Scan for the cell matching the given text and deliver its [x, y] coordinate at center. 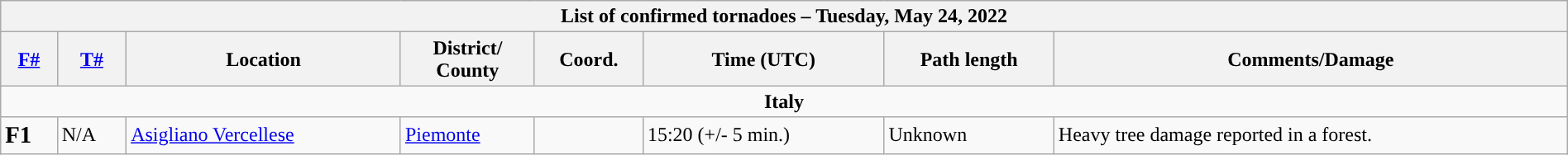
F1 [29, 135]
District/County [467, 59]
F# [29, 59]
N/A [91, 135]
T# [91, 59]
Unknown [969, 135]
List of confirmed tornadoes – Tuesday, May 24, 2022 [784, 16]
Coord. [589, 59]
Piemonte [467, 135]
15:20 (+/- 5 min.) [763, 135]
Time (UTC) [763, 59]
Asigliano Vercellese [264, 135]
Heavy tree damage reported in a forest. [1310, 135]
Italy [784, 101]
Location [264, 59]
Path length [969, 59]
Comments/Damage [1310, 59]
